Extract the (X, Y) coordinate from the center of the cell holding the provided text.  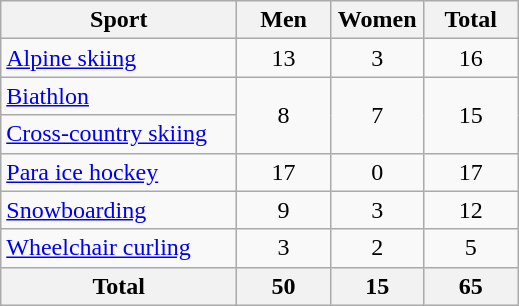
12 (471, 210)
Men (284, 20)
0 (377, 172)
Women (377, 20)
16 (471, 58)
Biathlon (119, 96)
Alpine skiing (119, 58)
5 (471, 248)
13 (284, 58)
Cross-country skiing (119, 134)
65 (471, 286)
Para ice hockey (119, 172)
7 (377, 115)
50 (284, 286)
2 (377, 248)
Wheelchair curling (119, 248)
9 (284, 210)
Snowboarding (119, 210)
Sport (119, 20)
8 (284, 115)
